Locate the cell with the specified text and output its (X, Y) center coordinate. 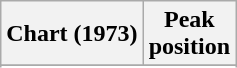
Chart (1973) (72, 34)
Peakposition (189, 34)
